Provide the [x, y] coordinate of the cell's center where the given text is located.  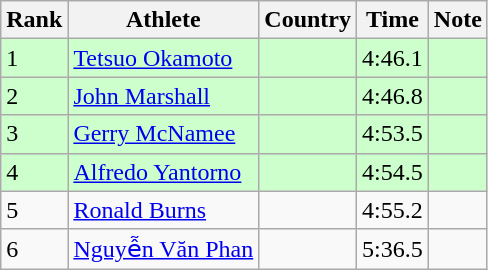
1 [34, 58]
Note [458, 20]
4 [34, 172]
4:46.8 [393, 96]
Rank [34, 20]
Alfredo Yantorno [164, 172]
Tetsuo Okamoto [164, 58]
John Marshall [164, 96]
Nguyễn Văn Phan [164, 249]
Athlete [164, 20]
4:55.2 [393, 210]
4:53.5 [393, 134]
Ronald Burns [164, 210]
Gerry McNamee [164, 134]
3 [34, 134]
Country [308, 20]
6 [34, 249]
2 [34, 96]
4:54.5 [393, 172]
5 [34, 210]
Time [393, 20]
5:36.5 [393, 249]
4:46.1 [393, 58]
